Locate the cell with the specified text and output its (x, y) center coordinate. 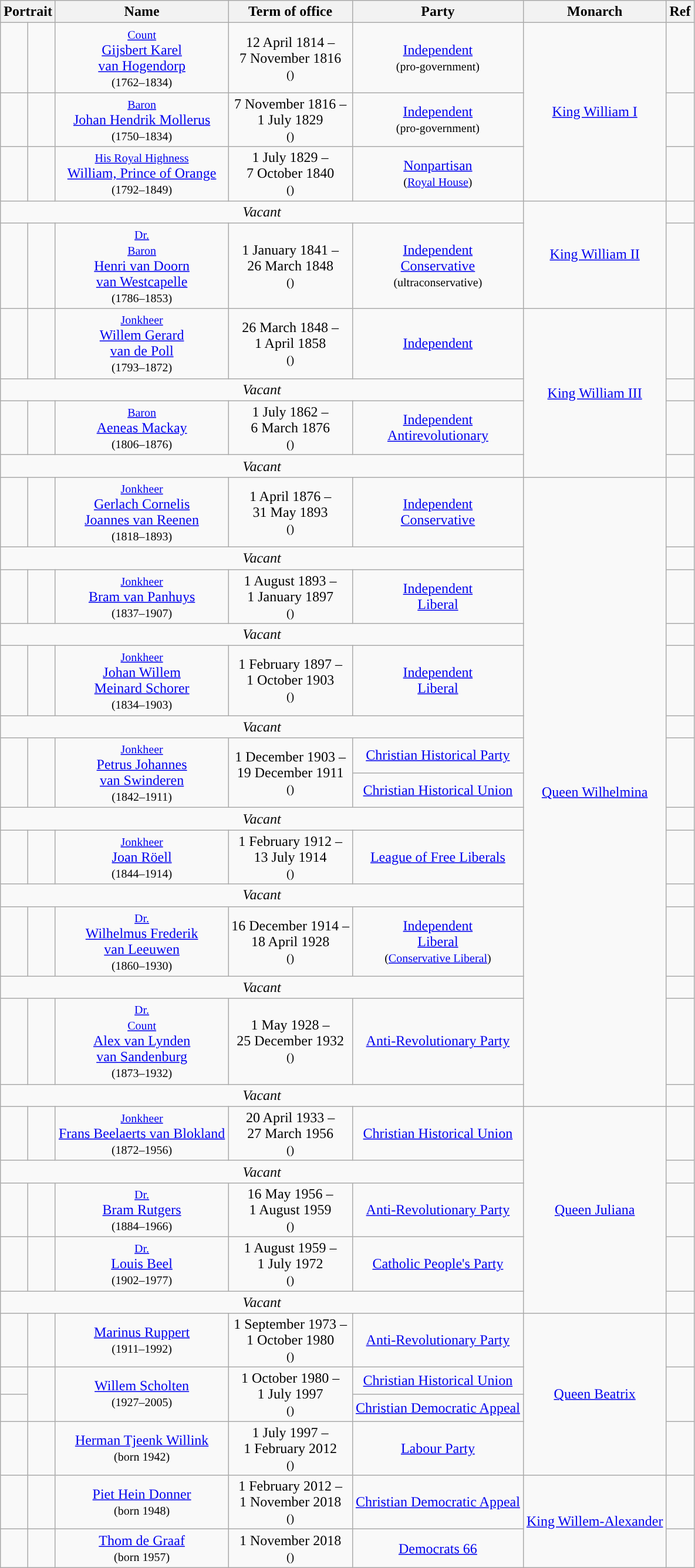
1 July 1997 – 1 February 2012 () (291, 1448)
Jonkheer Joan Röell (1844–1914) (141, 857)
King Willem-Alexander (595, 1522)
Jonkheer Bram van Panhuys (1837–1907) (141, 596)
Term of office (291, 12)
1 August 1893 – 1 January 1897 () (291, 596)
Monarch (595, 12)
Dr. Baron Henri van Doorn van Westcapelle (1786–1853) (141, 266)
Independent Conservative (ultraconservative) (438, 266)
Christian Historical Party (438, 756)
1 February 2012 – 1 November 2018 () (291, 1502)
Portrait (28, 12)
Jonkheer Johan Willem Meinard Schorer (1834–1903) (141, 680)
Willem Scholten (1927–2005) (141, 1394)
Independent Liberal (Conservative Liberal) (438, 941)
Jonkheer Gerlach Cornelis Joannes van Reenen (1818–1893) (141, 512)
Dr. Wilhelmus Frederik van Leeuwen (1860–1930) (141, 941)
1 February 1897 – 1 October 1903 () (291, 680)
1 October 1980 – 1 July 1997 () (291, 1394)
Name (141, 12)
Herman Tjeenk Willink (born 1942) (141, 1448)
Thom de Graaf (born 1957) (141, 1549)
Party (438, 12)
Queen Beatrix (595, 1394)
Dr. Count Alex van Lynden van Sandenburg (1873–1932) (141, 1041)
1 August 1959 – 1 July 1972 () (291, 1264)
Jonkheer Willem Gerard van de Poll (1793–1872) (141, 344)
Baron Johan Hendrik Mollerus (1750–1834) (141, 120)
1 January 1841 – 26 March 1848 () (291, 266)
1 July 1862 – 6 March 1876 () (291, 428)
Catholic People's Party (438, 1264)
Queen Wilhelmina (595, 792)
7 November 1816 – 1 July 1829 () (291, 120)
King William II (595, 255)
Nonpartisan (Royal House) (438, 174)
1 May 1928 – 25 December 1932 () (291, 1041)
Marinus Ruppert (1911–1992) (141, 1340)
Jonkheer Petrus Johannes van Swinderen (1842–1911) (141, 773)
1 December 1903 – 19 December 1911 () (291, 773)
1 September 1973 – 1 October 1980 () (291, 1340)
Baron Aeneas Mackay (1806–1876) (141, 428)
Independent Conservative (438, 512)
Labour Party (438, 1448)
16 May 1956 – 1 August 1959 () (291, 1210)
League of Free Liberals (438, 857)
20 April 1933 – 27 March 1956 () (291, 1133)
1 February 1912 – 13 July 1914 () (291, 857)
26 March 1848 – 1 April 1858 () (291, 344)
Ref (680, 12)
Independent Antirevolutionary (438, 428)
Dr. Louis Beel (1902–1977) (141, 1264)
Piet Hein Donner (born 1948) (141, 1502)
Jonkheer Frans Beelaerts van Blokland (1872–1956) (141, 1133)
King William I (595, 111)
12 April 1814 – 7 November 1816 () (291, 57)
1 July 1829 – 7 October 1840 () (291, 174)
16 December 1914 – 18 April 1928 () (291, 941)
1 April 1876 – 31 May 1893 () (291, 512)
His Royal Highness William, Prince of Orange (1792–1849) (141, 174)
Dr. Bram Rutgers (1884–1966) (141, 1210)
Democrats 66 (438, 1549)
King William III (595, 393)
Independent (438, 344)
Queen Juliana (595, 1210)
1 November 2018 () (291, 1549)
Count Gijsbert Karel van Hogendorp (1762–1834) (141, 57)
